Return the (x, y) coordinate for the center point of the cell that contains the specified text.  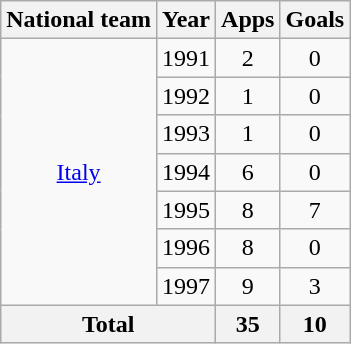
1996 (186, 248)
10 (315, 324)
Year (186, 20)
35 (248, 324)
1991 (186, 58)
7 (315, 210)
Apps (248, 20)
1997 (186, 286)
1992 (186, 96)
1994 (186, 172)
2 (248, 58)
3 (315, 286)
1995 (186, 210)
1993 (186, 134)
Italy (79, 172)
Total (108, 324)
6 (248, 172)
Goals (315, 20)
National team (79, 20)
9 (248, 286)
